Search for the cell housing the specified text and yield its (X, Y) center coordinate. 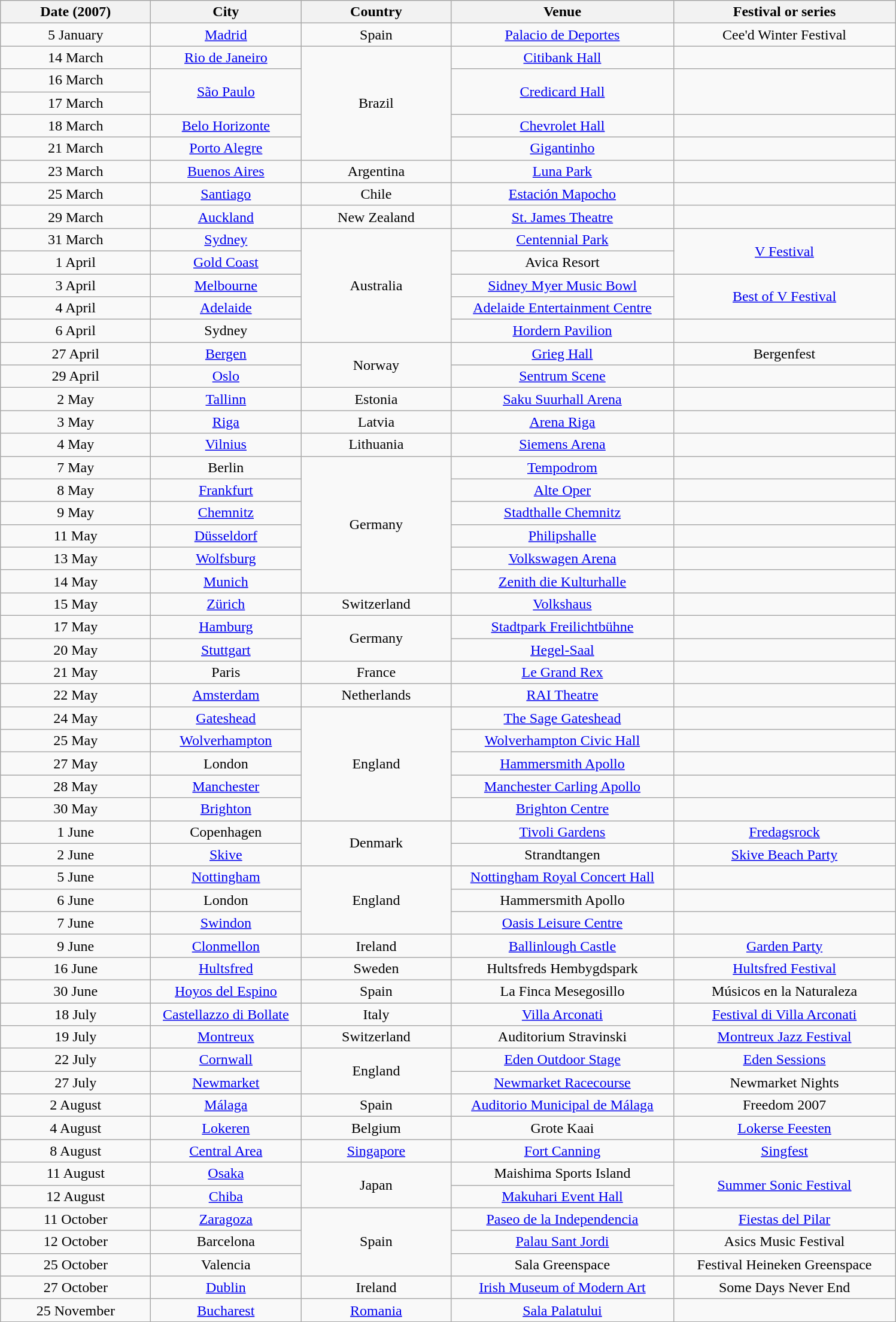
14 May (75, 581)
Ballinlough Castle (563, 946)
Amsterdam (226, 695)
Bucharest (226, 1310)
7 June (75, 923)
1 April (75, 262)
Philipshalle (563, 536)
Adelaide (226, 308)
New Zealand (376, 217)
Chile (376, 194)
4 May (75, 445)
Some Days Never End (784, 1287)
Nottingham (226, 877)
3 May (75, 422)
Buenos Aires (226, 171)
Músicos en la Naturaleza (784, 991)
21 March (75, 148)
11 May (75, 536)
Rio de Janeiro (226, 57)
Citibank Hall (563, 57)
17 March (75, 103)
24 May (75, 718)
Garden Party (784, 946)
RAI Theatre (563, 695)
Dublin (226, 1287)
Frankfurt (226, 490)
Australia (376, 285)
Singfest (784, 1151)
São Paulo (226, 92)
Chemnitz (226, 513)
Lokerse Feesten (784, 1128)
Newmarket (226, 1083)
Maishima Sports Island (563, 1174)
25 October (75, 1265)
Bergen (226, 354)
Grieg Hall (563, 354)
Norway (376, 365)
30 May (75, 809)
5 January (75, 35)
Málaga (226, 1105)
Tivoli Gardens (563, 832)
Auditorium Stravinski (563, 1037)
Newmarket Nights (784, 1083)
19 July (75, 1037)
Stuttgart (226, 649)
Japan (376, 1185)
Country (376, 12)
18 July (75, 1014)
Melbourne (226, 285)
Alte Oper (563, 490)
Skive (226, 855)
Asics Music Festival (784, 1242)
22 July (75, 1060)
Luna Park (563, 171)
Zenith die Kulturhalle (563, 581)
City (226, 12)
Osaka (226, 1174)
Swindon (226, 923)
Sweden (376, 968)
Hultsfreds Hembygdspark (563, 968)
Freedom 2007 (784, 1105)
Centennial Park (563, 239)
15 May (75, 604)
21 May (75, 673)
Skive Beach Party (784, 855)
Valencia (226, 1265)
Volkshaus (563, 604)
Barcelona (226, 1242)
9 June (75, 946)
Romania (376, 1310)
Copenhagen (226, 832)
Belgium (376, 1128)
Arena Riga (563, 422)
Latvia (376, 422)
Oasis Leisure Centre (563, 923)
2 June (75, 855)
25 November (75, 1310)
17 May (75, 627)
Gigantinho (563, 148)
Santiago (226, 194)
The Sage Gateshead (563, 718)
Auckland (226, 217)
Villa Arconati (563, 1014)
22 May (75, 695)
18 March (75, 126)
27 July (75, 1083)
Volkswagen Arena (563, 558)
11 October (75, 1219)
27 April (75, 354)
27 October (75, 1287)
Riga (226, 422)
Montreux Jazz Festival (784, 1037)
Gateshead (226, 718)
Manchester (226, 786)
Fredagsrock (784, 832)
31 March (75, 239)
5 June (75, 877)
Zaragoza (226, 1219)
Eden Outdoor Stage (563, 1060)
Festival Heineken Greenspace (784, 1265)
Paris (226, 673)
29 April (75, 376)
Fort Canning (563, 1151)
4 August (75, 1128)
13 May (75, 558)
Paseo de la Independencia (563, 1219)
1 June (75, 832)
Eden Sessions (784, 1060)
Chevrolet Hall (563, 126)
Strandtangen (563, 855)
Nottingham Royal Concert Hall (563, 877)
20 May (75, 649)
Credicard Hall (563, 92)
Italy (376, 1014)
La Finca Mesegosillo (563, 991)
Lokeren (226, 1128)
Munich (226, 581)
25 May (75, 741)
Estación Mapocho (563, 194)
Denmark (376, 843)
Düsseldorf (226, 536)
Avica Resort (563, 262)
Argentina (376, 171)
Palau Sant Jordi (563, 1242)
Wolverhampton (226, 741)
Zürich (226, 604)
Clonmellon (226, 946)
Sentrum Scene (563, 376)
Brighton (226, 809)
Newmarket Racecourse (563, 1083)
Bergenfest (784, 354)
8 August (75, 1151)
Lithuania (376, 445)
Belo Horizonte (226, 126)
30 June (75, 991)
Cornwall (226, 1060)
14 March (75, 57)
Auditorio Municipal de Málaga (563, 1105)
Estonia (376, 399)
Vilnius (226, 445)
12 August (75, 1196)
Hamburg (226, 627)
Netherlands (376, 695)
9 May (75, 513)
Gold Coast (226, 262)
Wolfsburg (226, 558)
Venue (563, 12)
Palacio de Deportes (563, 35)
Central Area (226, 1151)
Hegel-Saal (563, 649)
Manchester Carling Apollo (563, 786)
6 June (75, 900)
Singapore (376, 1151)
29 March (75, 217)
2 August (75, 1105)
Festival di Villa Arconati (784, 1014)
27 May (75, 764)
Chiba (226, 1196)
Hultsfred Festival (784, 968)
25 March (75, 194)
Wolverhampton Civic Hall (563, 741)
Sala Palatului (563, 1310)
11 August (75, 1174)
Le Grand Rex (563, 673)
8 May (75, 490)
Castellazzo di Bollate (226, 1014)
Grote Kaai (563, 1128)
Hordern Pavilion (563, 331)
28 May (75, 786)
3 April (75, 285)
16 June (75, 968)
Tempodrom (563, 467)
Brazil (376, 103)
Summer Sonic Festival (784, 1185)
Sidney Myer Music Bowl (563, 285)
Berlin (226, 467)
16 March (75, 80)
23 March (75, 171)
Adelaide Entertainment Centre (563, 308)
Porto Alegre (226, 148)
Irish Museum of Modern Art (563, 1287)
Oslo (226, 376)
Cee'd Winter Festival (784, 35)
V Festival (784, 251)
Makuhari Event Hall (563, 1196)
France (376, 673)
Madrid (226, 35)
4 April (75, 308)
Stadtpark Freilichtbühne (563, 627)
Saku Suurhall Arena (563, 399)
6 April (75, 331)
Date (2007) (75, 12)
Brighton Centre (563, 809)
Fiestas del Pilar (784, 1219)
7 May (75, 467)
Hultsfred (226, 968)
Festival or series (784, 12)
Montreux (226, 1037)
12 October (75, 1242)
St. James Theatre (563, 217)
2 May (75, 399)
Stadthalle Chemnitz (563, 513)
Best of V Festival (784, 297)
Tallinn (226, 399)
Siemens Arena (563, 445)
Sala Greenspace (563, 1265)
Hoyos del Espino (226, 991)
